Capture the cell that displays the provided text and extract its (x, y) central coordinate. 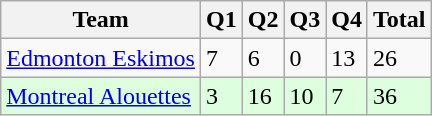
Q1 (221, 20)
Total (399, 20)
Q4 (347, 20)
10 (305, 96)
Q3 (305, 20)
Edmonton Eskimos (101, 58)
Montreal Alouettes (101, 96)
Q2 (263, 20)
13 (347, 58)
0 (305, 58)
36 (399, 96)
Team (101, 20)
3 (221, 96)
6 (263, 58)
26 (399, 58)
16 (263, 96)
